For the text-containing cell, return its midpoint in (X, Y) coordinate format. 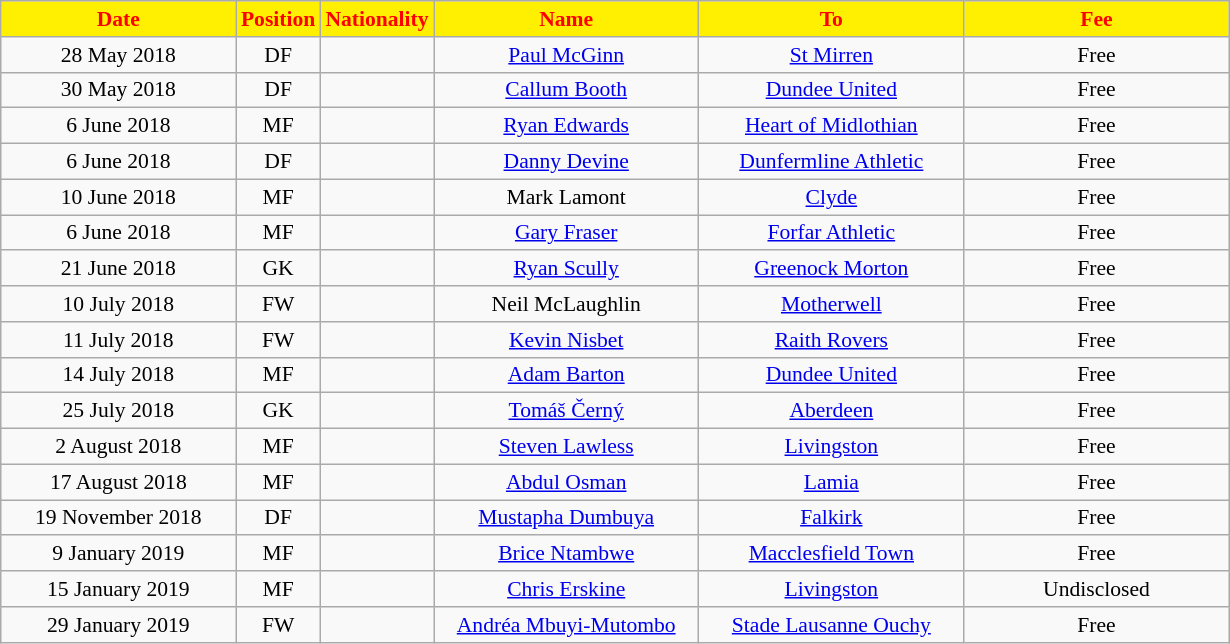
Mustapha Dumbuya (566, 518)
Macclesfield Town (832, 554)
17 August 2018 (118, 482)
Undisclosed (1096, 589)
10 July 2018 (118, 304)
Clyde (832, 197)
2 August 2018 (118, 447)
Steven Lawless (566, 447)
Falkirk (832, 518)
Chris Erskine (566, 589)
14 July 2018 (118, 375)
Danny Devine (566, 162)
15 January 2019 (118, 589)
Ryan Edwards (566, 126)
Paul McGinn (566, 55)
25 July 2018 (118, 411)
Stade Lausanne Ouchy (832, 625)
Ryan Scully (566, 269)
Kevin Nisbet (566, 340)
Callum Booth (566, 90)
Aberdeen (832, 411)
19 November 2018 (118, 518)
Name (566, 19)
Date (118, 19)
Nationality (376, 19)
Raith Rovers (832, 340)
Andréa Mbuyi-Mutombo (566, 625)
Tomáš Černý (566, 411)
Position (278, 19)
28 May 2018 (118, 55)
To (832, 19)
Adam Barton (566, 375)
Greenock Morton (832, 269)
10 June 2018 (118, 197)
Neil McLaughlin (566, 304)
St Mirren (832, 55)
Mark Lamont (566, 197)
9 January 2019 (118, 554)
Dunfermline Athletic (832, 162)
Motherwell (832, 304)
11 July 2018 (118, 340)
21 June 2018 (118, 269)
Brice Ntambwe (566, 554)
Abdul Osman (566, 482)
Fee (1096, 19)
Heart of Midlothian (832, 126)
29 January 2019 (118, 625)
Lamia (832, 482)
Gary Fraser (566, 233)
Forfar Athletic (832, 233)
30 May 2018 (118, 90)
